Pinpoint the cell where the given text exists, returning its (X, Y) midpoint coordinate. 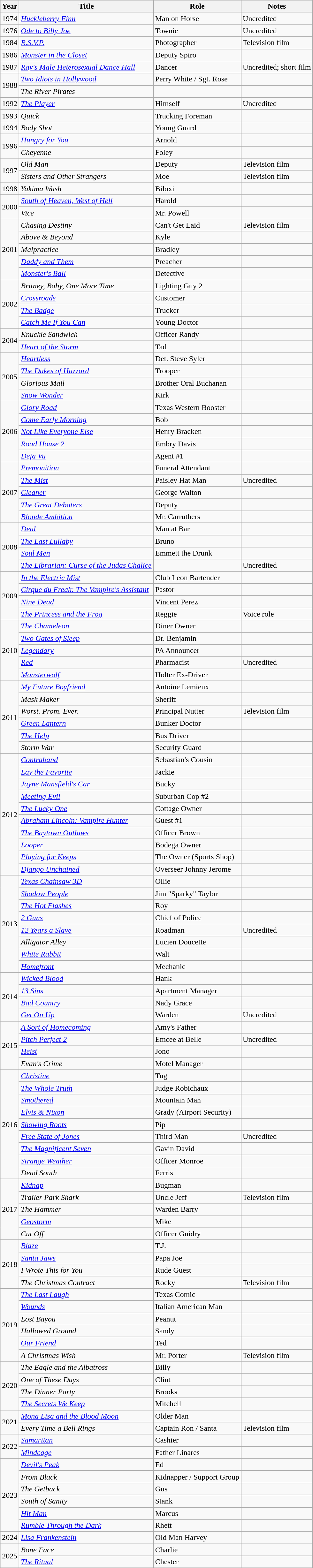
1993 (10, 116)
Homefront (86, 966)
Townie (197, 31)
Showing Roots (86, 1124)
Notes (277, 6)
Detective (197, 274)
Voice role (277, 614)
2012 (10, 815)
Ted (197, 1343)
Deal (86, 529)
2016 (10, 1125)
Geostorm (86, 1222)
Mountain Man (197, 1100)
Nine Dead (86, 602)
Snow Wonder (86, 395)
One of These Days (86, 1380)
Ferris (197, 1173)
Contraband (86, 760)
Deputy Spiro (197, 55)
Bob (197, 420)
R.S.V.P. (86, 43)
Kyle (197, 237)
Devil's Peak (86, 1465)
The Magnificent Seven (86, 1149)
Our Friend (86, 1343)
2008 (10, 547)
Young Guard (197, 128)
Alligator Alley (86, 942)
Himself (197, 103)
Rocky (197, 1282)
Title (86, 6)
Road House 2 (86, 444)
The Dukes of Hazzard (86, 371)
Officer Monroe (197, 1161)
Glory Road (86, 407)
The Secrets We Keep (86, 1404)
Trailer Park Shark (86, 1197)
Holter Ex-Driver (197, 675)
Bunker Doctor (197, 723)
The Christmas Contract (86, 1282)
2004 (10, 340)
Amy's Father (197, 1027)
A Sort of Homecoming (86, 1027)
2000 (10, 207)
Not Like Everyone Else (86, 432)
Kidnapper / Support Group (197, 1477)
1988 (10, 85)
The Last Laugh (86, 1294)
Old Man (86, 164)
Roy (197, 905)
Free State of Jones (86, 1137)
Samaritan (86, 1440)
2009 (10, 596)
Stank (197, 1501)
Mitchell (197, 1404)
Jayne Mansfield's Car (86, 784)
The Hammer (86, 1209)
Warden (197, 1015)
Chester (197, 1562)
Gavin David (197, 1149)
Customer (197, 298)
2019 (10, 1325)
Lay the Favorite (86, 772)
Moe (197, 177)
The Dinner Party (86, 1392)
Smothered (86, 1100)
The Great Debaters (86, 504)
Sheriff (197, 699)
1997 (10, 170)
2015 (10, 1045)
Hallowed Ground (86, 1331)
Dancer (197, 67)
2001 (10, 249)
A Christmas Wish (86, 1355)
Trucker (197, 310)
12 Years a Slave (86, 930)
Hank (197, 979)
Third Man (197, 1137)
2024 (10, 1538)
Can't Get Laid (197, 225)
Man on Horse (197, 19)
Every Time a Bell Rings (86, 1428)
Emmett the Drunk (197, 553)
Motel Manager (197, 1064)
Trooper (197, 371)
The Badge (86, 310)
Emcee at Belle (197, 1039)
Harold (197, 201)
Uncle Jeff (197, 1197)
Heart of the Storm (86, 346)
Diner Owner (197, 626)
Quick (86, 116)
Bruno (197, 541)
Red (86, 663)
1992 (10, 103)
Monster's Ball (86, 274)
1986 (10, 55)
Officer Randy (197, 334)
T.J. (197, 1246)
Italian American Man (197, 1307)
Hit Man (86, 1513)
PA Announcer (197, 650)
2025 (10, 1556)
2010 (10, 650)
Preacher (197, 261)
Bad Country (86, 1003)
Mechanic (197, 966)
Nady Grace (197, 1003)
South of Sanity (86, 1501)
Older Man (197, 1416)
The Baytown Outlaws (86, 833)
2021 (10, 1422)
Mr. Powell (197, 213)
1974 (10, 19)
Two Gates of Sleep (86, 638)
Jono (197, 1051)
Wounds (86, 1307)
Ray's Male Heterosexual Dance Hall (86, 67)
Heartless (86, 359)
Monsterwolf (86, 675)
Mona Lisa and the Blood Moon (86, 1416)
The Mist (86, 480)
2002 (10, 304)
I Wrote This for You (86, 1270)
Pastor (197, 590)
Agent #1 (197, 456)
Club Leon Bartender (197, 578)
2014 (10, 997)
Pip (197, 1124)
Knuckle Sandwich (86, 334)
Playing for Keeps (86, 857)
Brooks (197, 1392)
Elvis & Nixon (86, 1112)
Biloxi (197, 189)
Funeral Attendant (197, 468)
Santa Jaws (86, 1258)
Daddy and Them (86, 261)
2005 (10, 377)
Apartment Manager (197, 991)
Jackie (197, 772)
Role (197, 6)
Yakima Wash (86, 189)
Above & Beyond (86, 237)
Monster in the Closet (86, 55)
Rumble Through the Dark (86, 1526)
The Whole Truth (86, 1088)
Man at Bar (197, 529)
Chasing Destiny (86, 225)
Texas Western Booster (197, 407)
Get On Up (86, 1015)
Henry Bracken (197, 432)
Worst. Prom. Ever. (86, 711)
Texas Chainsaw 3D (86, 881)
Clint (197, 1380)
2022 (10, 1446)
Come Early Morning (86, 420)
Ode to Billy Joe (86, 31)
1994 (10, 128)
Trucking Foreman (197, 116)
Christine (86, 1076)
Wicked Blood (86, 979)
Shadow People (86, 893)
Huckleberry Finn (86, 19)
South of Heaven, West of Hell (86, 201)
Young Doctor (197, 322)
Perry White / Sgt. Rose (197, 79)
My Future Boyfriend (86, 687)
Marcus (197, 1513)
Antoine Lemieux (197, 687)
Bugman (197, 1185)
The River Pirates (86, 91)
Django Unchained (86, 869)
Gus (197, 1489)
Rhett (197, 1526)
Meeting Evil (86, 796)
Sandy (197, 1331)
The Getback (86, 1489)
Photographer (197, 43)
Mindcage (86, 1452)
Texas Comic (197, 1294)
Overseer Johnny Jerome (197, 869)
Officer Guidry (197, 1234)
Pitch Perfect 2 (86, 1039)
2020 (10, 1386)
From Black (86, 1477)
Ollie (197, 881)
Arnold (197, 140)
Paisley Hat Man (197, 480)
Soul Men (86, 553)
Deja Vu (86, 456)
George Walton (197, 492)
The Owner (Sports Shop) (197, 857)
1976 (10, 31)
Year (10, 6)
Principal Nutter (197, 711)
Papa Joe (197, 1258)
Peanut (197, 1319)
Ed (197, 1465)
Mr. Porter (197, 1355)
In the Electric Mist (86, 578)
2018 (10, 1264)
Premonition (86, 468)
Lost Bayou (86, 1319)
Two Idiots in Hollywood (86, 79)
Blaze (86, 1246)
Looper (86, 845)
2 Guns (86, 918)
White Rabbit (86, 954)
Kidnap (86, 1185)
2023 (10, 1495)
2011 (10, 717)
Dead South (86, 1173)
13 Sins (86, 991)
Cut Off (86, 1234)
Evan's Crime (86, 1064)
2013 (10, 924)
Abraham Lincoln: Vampire Hunter (86, 821)
Pharmacist (197, 663)
Old Man Harvey (197, 1538)
1987 (10, 67)
Chief of Police (197, 918)
Guest #1 (197, 821)
Suburban Cop #2 (197, 796)
Brother Oral Buchanan (197, 383)
Tug (197, 1076)
Charlie (197, 1550)
Malpractice (86, 249)
The Ritual (86, 1562)
Cheyenne (86, 152)
Tad (197, 346)
Rude Guest (197, 1270)
Heist (86, 1051)
Glorious Mail (86, 383)
The Librarian: Curse of the Judas Chalice (86, 565)
1996 (10, 146)
1984 (10, 43)
1998 (10, 189)
2017 (10, 1209)
Mike (197, 1222)
Lisa Frankenstein (86, 1538)
The Hot Flashes (86, 905)
Lucien Doucette (197, 942)
Grady (Airport Security) (197, 1112)
Hungry for You (86, 140)
Bodega Owner (197, 845)
Uncredited; short film (277, 67)
Catch Me If You Can (86, 322)
2006 (10, 432)
Bradley (197, 249)
Body Shot (86, 128)
The Last Lullaby (86, 541)
Security Guard (197, 748)
The Player (86, 103)
Vice (86, 213)
Cashier (197, 1440)
Cirque du Freak: The Vampire's Assistant (86, 590)
Strange Weather (86, 1161)
Bus Driver (197, 735)
Dr. Benjamin (197, 638)
Billy (197, 1367)
The Help (86, 735)
Warden Barry (197, 1209)
Vincent Perez (197, 602)
Father Linares (197, 1452)
Embry Davis (197, 444)
Cottage Owner (197, 808)
Officer Brown (197, 833)
Jim "Sparky" Taylor (197, 893)
Kirk (197, 395)
Walt (197, 954)
Reggie (197, 614)
The Princess and the Frog (86, 614)
Judge Robichaux (197, 1088)
Storm War (86, 748)
Legendary (86, 650)
Mask Maker (86, 699)
Green Lantern (86, 723)
Det. Steve Syler (197, 359)
Cleaner (86, 492)
The Eagle and the Albatross (86, 1367)
Roadman (197, 930)
Lighting Guy 2 (197, 286)
2007 (10, 492)
Bone Face (86, 1550)
Blonde Ambition (86, 517)
The Lucky One (86, 808)
Crossroads (86, 298)
Captain Ron / Santa (197, 1428)
The Chameleon (86, 626)
Bucky (197, 784)
Foley (197, 152)
Mr. Carruthers (197, 517)
Sisters and Other Strangers (86, 177)
Britney, Baby, One More Time (86, 286)
Sebastian's Cousin (197, 760)
